Provide the [X, Y] coordinate of the cell's center where the given text is located.  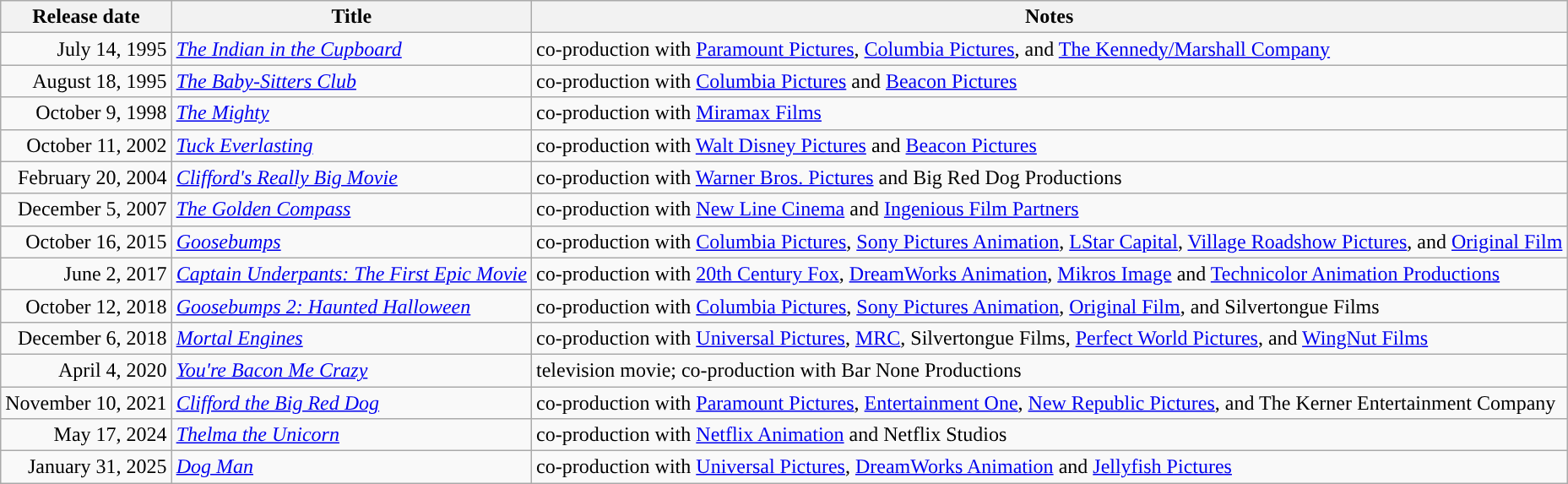
November 10, 2021 [86, 403]
co-production with Warner Bros. Pictures and Big Red Dog Productions [1049, 177]
Release date [86, 17]
co-production with New Line Cinema and Ingenious Film Partners [1049, 209]
co-production with Columbia Pictures, Sony Pictures Animation, Original Film, and Silvertongue Films [1049, 306]
co-production with Miramax Films [1049, 113]
co-production with Universal Pictures, DreamWorks Animation and Jellyfish Pictures [1049, 467]
December 6, 2018 [86, 338]
October 12, 2018 [86, 306]
Clifford the Big Red Dog [351, 403]
co-production with Columbia Pictures and Beacon Pictures [1049, 81]
co-production with Paramount Pictures, Entertainment One, New Republic Pictures, and The Kerner Entertainment Company [1049, 403]
Clifford's Really Big Movie [351, 177]
The Golden Compass [351, 209]
co-production with Walt Disney Pictures and Beacon Pictures [1049, 145]
co-production with 20th Century Fox, DreamWorks Animation, Mikros Image and Technicolor Animation Productions [1049, 274]
Goosebumps [351, 242]
Dog Man [351, 467]
television movie; co-production with Bar None Productions [1049, 370]
The Baby-Sitters Club [351, 81]
Notes [1049, 17]
co-production with Netflix Animation and Netflix Studios [1049, 435]
co-production with Paramount Pictures, Columbia Pictures, and The Kennedy/Marshall Company [1049, 49]
The Indian in the Cupboard [351, 49]
October 9, 1998 [86, 113]
co-production with Columbia Pictures, Sony Pictures Animation, LStar Capital, Village Roadshow Pictures, and Original Film [1049, 242]
Mortal Engines [351, 338]
co-production with Universal Pictures, MRC, Silvertongue Films, Perfect World Pictures, and WingNut Films [1049, 338]
You're Bacon Me Crazy [351, 370]
October 16, 2015 [86, 242]
February 20, 2004 [86, 177]
Thelma the Unicorn [351, 435]
June 2, 2017 [86, 274]
Title [351, 17]
Goosebumps 2: Haunted Halloween [351, 306]
The Mighty [351, 113]
July 14, 1995 [86, 49]
April 4, 2020 [86, 370]
Captain Underpants: The First Epic Movie [351, 274]
October 11, 2002 [86, 145]
December 5, 2007 [86, 209]
May 17, 2024 [86, 435]
January 31, 2025 [86, 467]
Tuck Everlasting [351, 145]
August 18, 1995 [86, 81]
